Locate the cell with the specified text and output its [x, y] center coordinate. 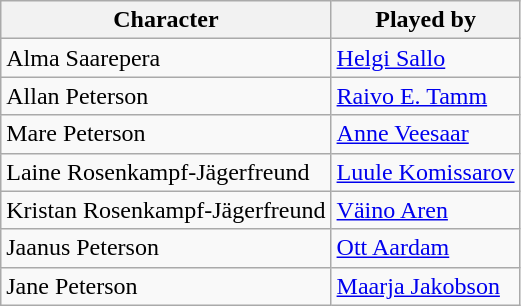
Allan Peterson [166, 96]
Alma Saarepera [166, 58]
Kristan Rosenkampf-Jägerfreund [166, 210]
Helgi Sallo [426, 58]
Maarja Jakobson [426, 286]
Character [166, 20]
Mare Peterson [166, 134]
Jane Peterson [166, 286]
Anne Veesaar [426, 134]
Jaanus Peterson [166, 248]
Raivo E. Tamm [426, 96]
Laine Rosenkampf-Jägerfreund [166, 172]
Played by [426, 20]
Väino Aren [426, 210]
Luule Komissarov [426, 172]
Ott Aardam [426, 248]
